Identify which cell holds the provided text, then report its (x, y) central coordinate. 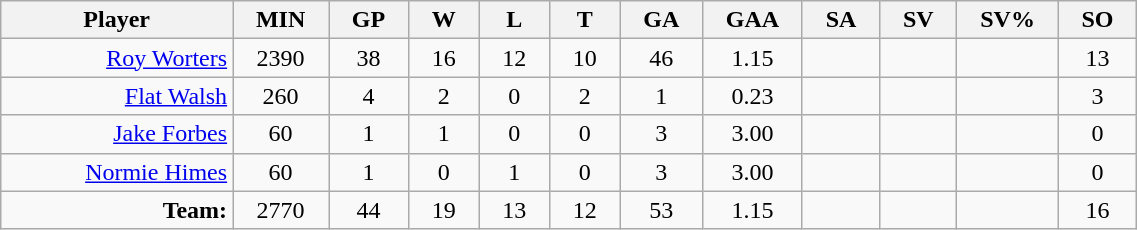
2770 (281, 210)
Jake Forbes (117, 134)
SV% (1008, 20)
10 (584, 58)
4 (369, 96)
W (444, 20)
19 (444, 210)
Player (117, 20)
Team: (117, 210)
38 (369, 58)
53 (662, 210)
Flat Walsh (117, 96)
44 (369, 210)
Normie Himes (117, 172)
MIN (281, 20)
SO (1098, 20)
Roy Worters (117, 58)
0.23 (753, 96)
GAA (753, 20)
GA (662, 20)
260 (281, 96)
SV (918, 20)
2390 (281, 58)
T (584, 20)
46 (662, 58)
GP (369, 20)
SA (840, 20)
L (514, 20)
